Extract the [X, Y] coordinate from the center of the cell holding the provided text.  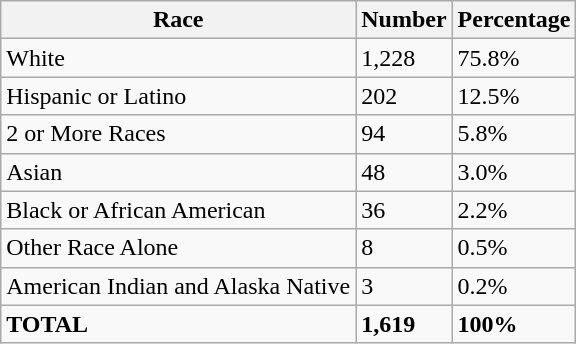
2 or More Races [178, 134]
8 [404, 248]
Black or African American [178, 210]
1,619 [404, 324]
94 [404, 134]
12.5% [514, 96]
48 [404, 172]
100% [514, 324]
Number [404, 20]
0.2% [514, 286]
American Indian and Alaska Native [178, 286]
202 [404, 96]
Hispanic or Latino [178, 96]
3 [404, 286]
Percentage [514, 20]
Race [178, 20]
TOTAL [178, 324]
0.5% [514, 248]
1,228 [404, 58]
3.0% [514, 172]
5.8% [514, 134]
36 [404, 210]
2.2% [514, 210]
Other Race Alone [178, 248]
Asian [178, 172]
White [178, 58]
75.8% [514, 58]
